Scan for the cell matching the given text and deliver its (X, Y) coordinate at center. 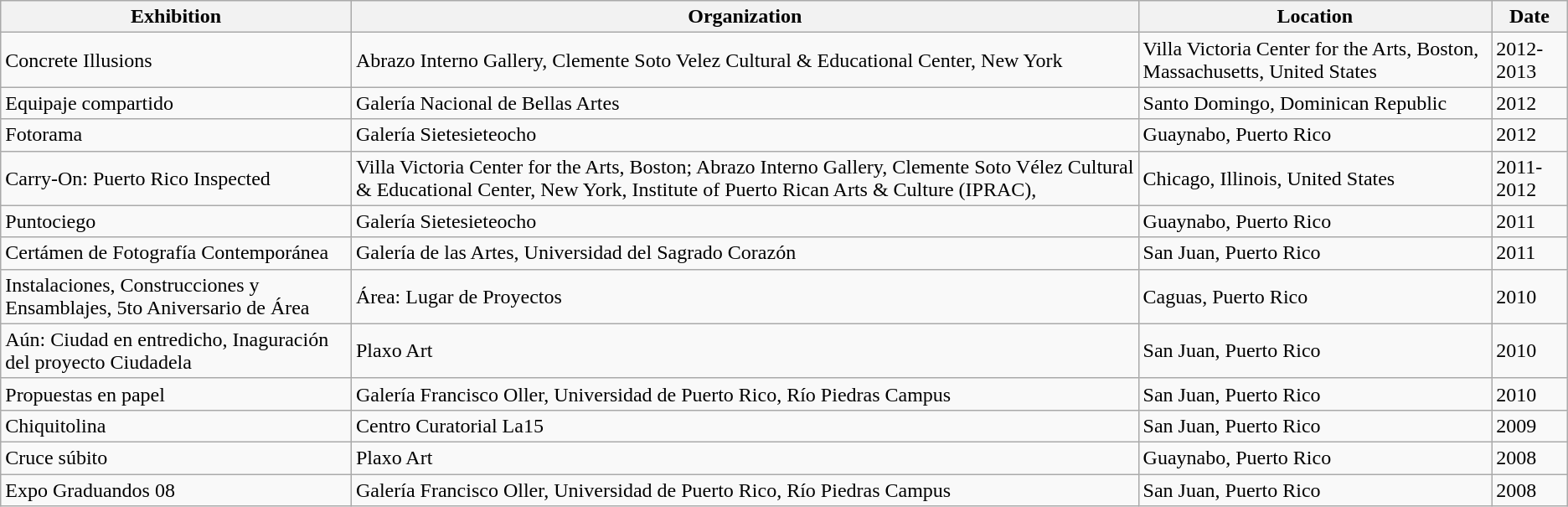
Propuestas en papel (176, 394)
Instalaciones, Construcciones y Ensamblajes, 5to Aniversario de Área (176, 297)
Concrete Illusions (176, 60)
Organization (745, 17)
Expo Graduandos 08 (176, 490)
Galería Nacional de Bellas Artes (745, 103)
Chicago, Illinois, United States (1315, 178)
Location (1315, 17)
2009 (1529, 426)
Chiquitolina (176, 426)
Santo Domingo, Dominican Republic (1315, 103)
Exhibition (176, 17)
Cruce súbito (176, 458)
Certámen de Fotografía Contemporánea (176, 253)
Galería de las Artes, Universidad del Sagrado Corazón (745, 253)
Puntociego (176, 221)
2012-2013 (1529, 60)
Área: Lugar de Proyectos (745, 297)
Aún: Ciudad en entredicho, Inaguración del proyecto Ciudadela (176, 350)
Date (1529, 17)
Abrazo Interno Gallery, Clemente Soto Velez Cultural & Educational Center, New York (745, 60)
2011-2012 (1529, 178)
Caguas, Puerto Rico (1315, 297)
Fotorama (176, 135)
Centro Curatorial La15 (745, 426)
Villa Victoria Center for the Arts, Boston, Massachusetts, United States (1315, 60)
Carry-On: Puerto Rico Inspected (176, 178)
Equipaje compartido (176, 103)
